Find where the given text appears and provide that cell's center as (x, y) coordinate. 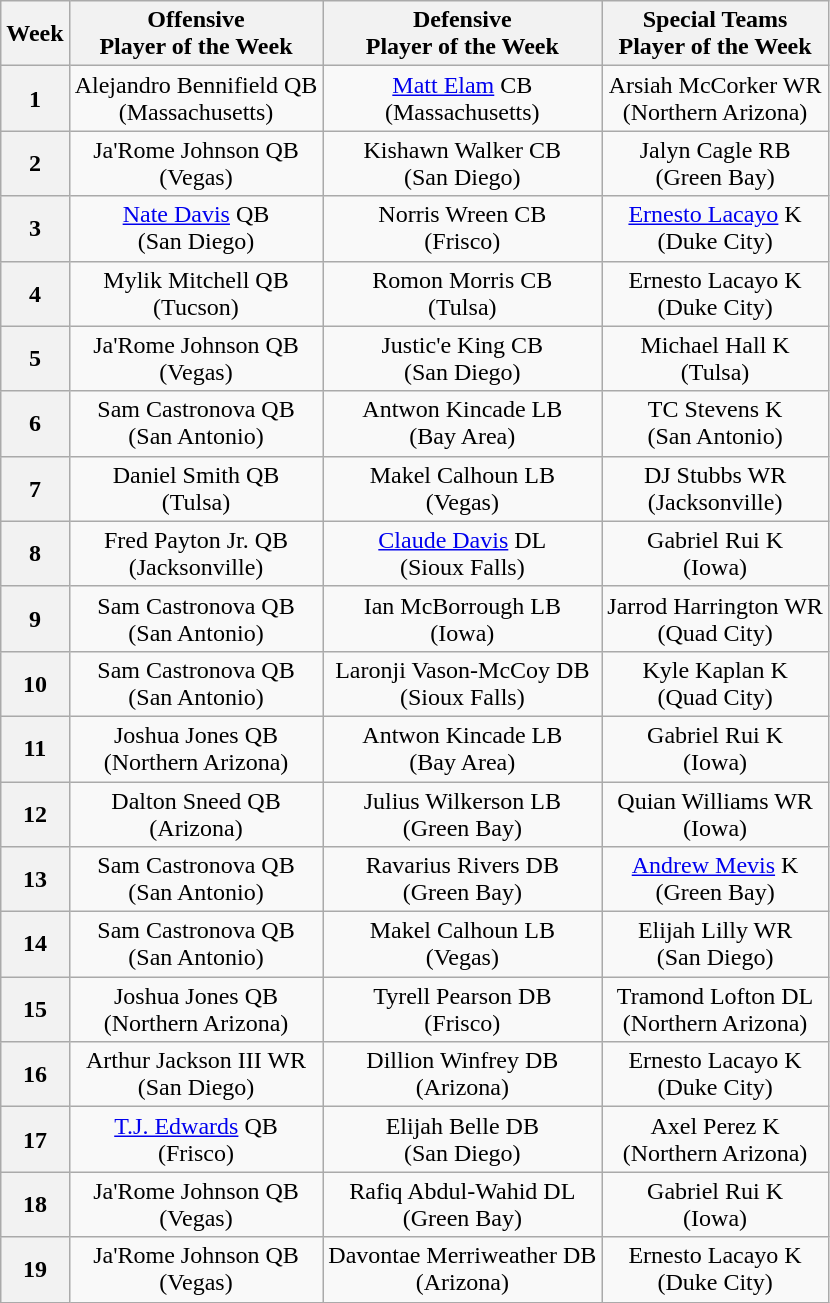
9 (35, 618)
Norris Wreen CB(Frisco) (462, 228)
Axel Perez K(Northern Arizona) (716, 1140)
18 (35, 1204)
5 (35, 358)
11 (35, 748)
Tyrell Pearson DB(Frisco) (462, 1010)
17 (35, 1140)
Kishawn Walker CB(San Diego) (462, 164)
Andrew Mevis K(Green Bay) (716, 880)
Nate Davis QB(San Diego) (196, 228)
13 (35, 880)
Julius Wilkerson LB(Green Bay) (462, 814)
Tramond Lofton DL(Northern Arizona) (716, 1010)
Arthur Jackson III WR(San Diego) (196, 1074)
OffensivePlayer of the Week (196, 34)
16 (35, 1074)
Elijah Belle DB(San Diego) (462, 1140)
3 (35, 228)
2 (35, 164)
Romon Morris CB(Tulsa) (462, 294)
Justic'e King CB(San Diego) (462, 358)
Week (35, 34)
Jalyn Cagle RB(Green Bay) (716, 164)
10 (35, 684)
Rafiq Abdul-Wahid DL(Green Bay) (462, 1204)
Mylik Mitchell QB(Tucson) (196, 294)
6 (35, 424)
Alejandro Bennifield QB(Massachusetts) (196, 98)
Michael Hall K(Tulsa) (716, 358)
Special TeamsPlayer of the Week (716, 34)
15 (35, 1010)
Ravarius Rivers DB(Green Bay) (462, 880)
TC Stevens K(San Antonio) (716, 424)
Laronji Vason-McCoy DB(Sioux Falls) (462, 684)
Claude Davis DL(Sioux Falls) (462, 554)
4 (35, 294)
14 (35, 944)
T.J. Edwards QB(Frisco) (196, 1140)
Fred Payton Jr. QB(Jacksonville) (196, 554)
DefensivePlayer of the Week (462, 34)
12 (35, 814)
Jarrod Harrington WR(Quad City) (716, 618)
19 (35, 1270)
DJ Stubbs WR(Jacksonville) (716, 488)
Dillion Winfrey DB(Arizona) (462, 1074)
8 (35, 554)
Quian Williams WR(Iowa) (716, 814)
Dalton Sneed QB(Arizona) (196, 814)
Arsiah McCorker WR(Northern Arizona) (716, 98)
Kyle Kaplan K(Quad City) (716, 684)
Matt Elam CB(Massachusetts) (462, 98)
1 (35, 98)
Ian McBorrough LB(Iowa) (462, 618)
Davontae Merriweather DB(Arizona) (462, 1270)
Daniel Smith QB(Tulsa) (196, 488)
7 (35, 488)
Elijah Lilly WR(San Diego) (716, 944)
